Pinpoint the cell where the given text exists, returning its [x, y] midpoint coordinate. 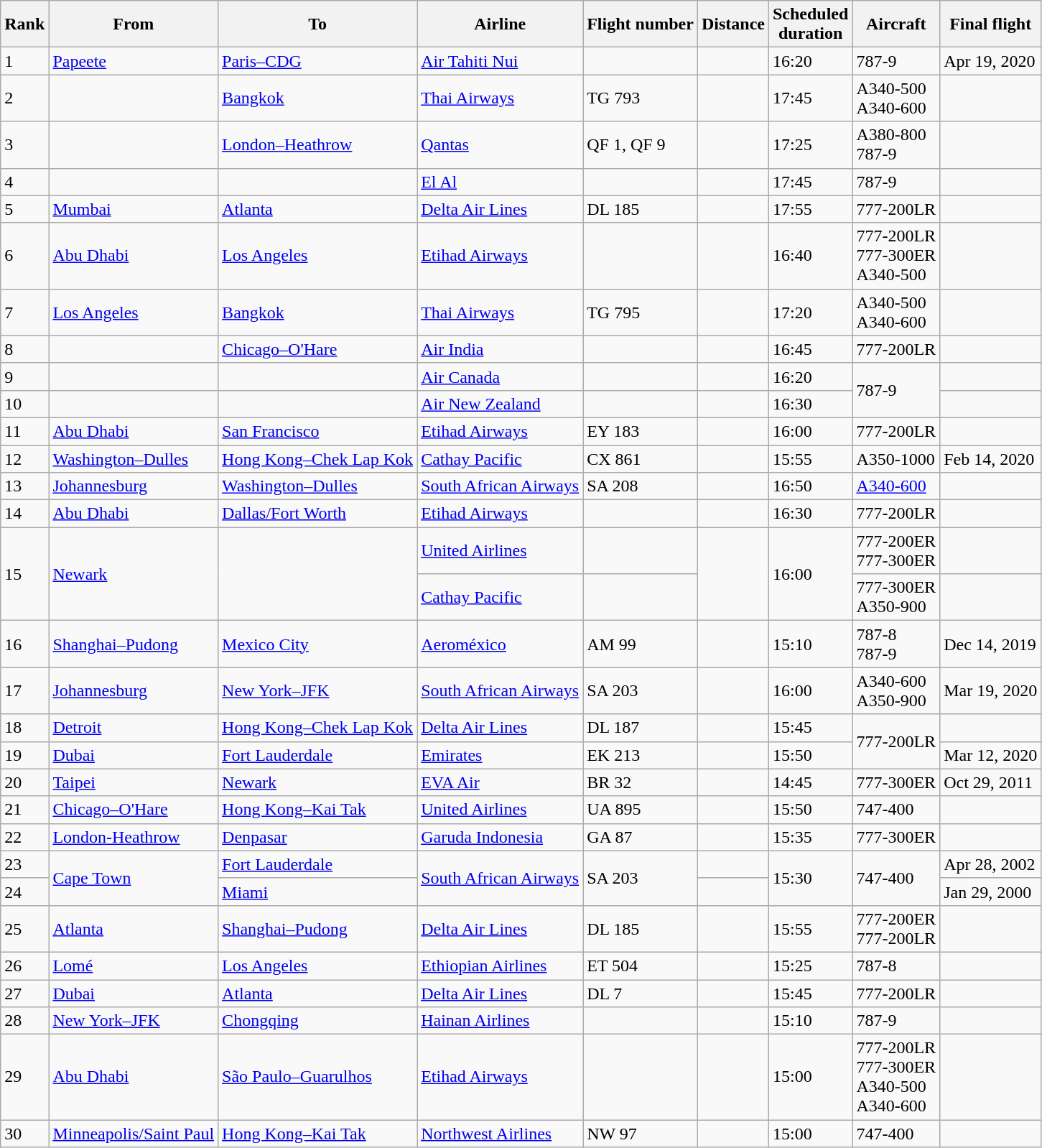
Air Tahiti Nui [500, 61]
BR 32 [641, 782]
Denpasar [317, 837]
TG 793 [641, 98]
15:30 [810, 878]
16:45 [810, 349]
27 [24, 994]
DL 187 [641, 728]
Aeroméxico [500, 644]
DL 7 [641, 994]
Paris–CDG [317, 61]
QF 1, QF 9 [641, 145]
22 [24, 837]
Mar 12, 2020 [991, 755]
ET 504 [641, 966]
10 [24, 404]
19 [24, 755]
14:45 [810, 782]
San Francisco [317, 431]
20 [24, 782]
Rank [24, 24]
Oct 29, 2011 [991, 782]
AM 99 [641, 644]
Chongqing [317, 1021]
Miami [317, 892]
São Paulo–Guarulhos [317, 1078]
777-300ERA350-900 [896, 598]
Flight number [641, 24]
16 [24, 644]
Jan 29, 2000 [991, 892]
777-200ER777-200LR [896, 928]
787-8 [896, 966]
777-200ER777-300ER [896, 550]
1 [24, 61]
TG 795 [641, 312]
Apr 28, 2002 [991, 864]
17:55 [810, 209]
17 [24, 691]
London–Heathrow [317, 145]
787-8787-9 [896, 644]
6 [24, 256]
SA 208 [641, 486]
Dec 14, 2019 [991, 644]
Distance [732, 24]
Garuda Indonesia [500, 837]
14 [24, 514]
17:25 [810, 145]
15:35 [810, 837]
4 [24, 182]
A340-600 [896, 486]
Air India [500, 349]
A380-800787-9 [896, 145]
Final flight [991, 24]
16:40 [810, 256]
Scheduledduration [810, 24]
UA 895 [641, 810]
Apr 19, 2020 [991, 61]
15 [24, 574]
Air New Zealand [500, 404]
29 [24, 1078]
777-200LR777-300ERA340-500A340-600 [896, 1078]
Qantas [500, 145]
13 [24, 486]
GA 87 [641, 837]
5 [24, 209]
Dallas/Fort Worth [317, 514]
Northwest Airlines [500, 1134]
7 [24, 312]
Cape Town [134, 878]
Hainan Airlines [500, 1021]
El Al [500, 182]
25 [24, 928]
Ethiopian Airlines [500, 966]
NW 97 [641, 1134]
A350-1000 [896, 459]
Mar 19, 2020 [991, 691]
8 [24, 349]
A340-600A350-900 [896, 691]
16:50 [810, 486]
Feb 14, 2020 [991, 459]
London-Heathrow [134, 837]
Emirates [500, 755]
15:25 [810, 966]
11 [24, 431]
Aircraft [896, 24]
12 [24, 459]
Airline [500, 24]
From [134, 24]
26 [24, 966]
CX 861 [641, 459]
Air Canada [500, 376]
EY 183 [641, 431]
28 [24, 1021]
EVA Air [500, 782]
To [317, 24]
Detroit [134, 728]
23 [24, 864]
17:20 [810, 312]
Mumbai [134, 209]
9 [24, 376]
2 [24, 98]
18 [24, 728]
Papeete [134, 61]
Minneapolis/Saint Paul [134, 1134]
Lomé [134, 966]
3 [24, 145]
21 [24, 810]
Taipei [134, 782]
EK 213 [641, 755]
24 [24, 892]
777-200LR777-300ERA340-500 [896, 256]
Mexico City [317, 644]
30 [24, 1134]
